Search for the cell housing the specified text and yield its (X, Y) center coordinate. 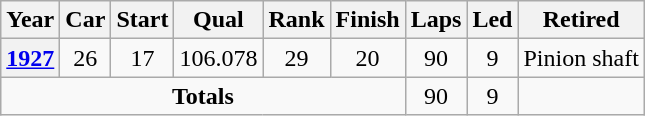
Year (30, 20)
106.078 (218, 58)
Start (142, 20)
Totals (203, 96)
Finish (368, 20)
29 (296, 58)
26 (86, 58)
17 (142, 58)
Laps (436, 20)
Pinion shaft (581, 58)
Rank (296, 20)
20 (368, 58)
Qual (218, 20)
Car (86, 20)
Retired (581, 20)
Led (492, 20)
1927 (30, 58)
